From the cell containing the given text, extract its center point as [X, Y] coordinate. 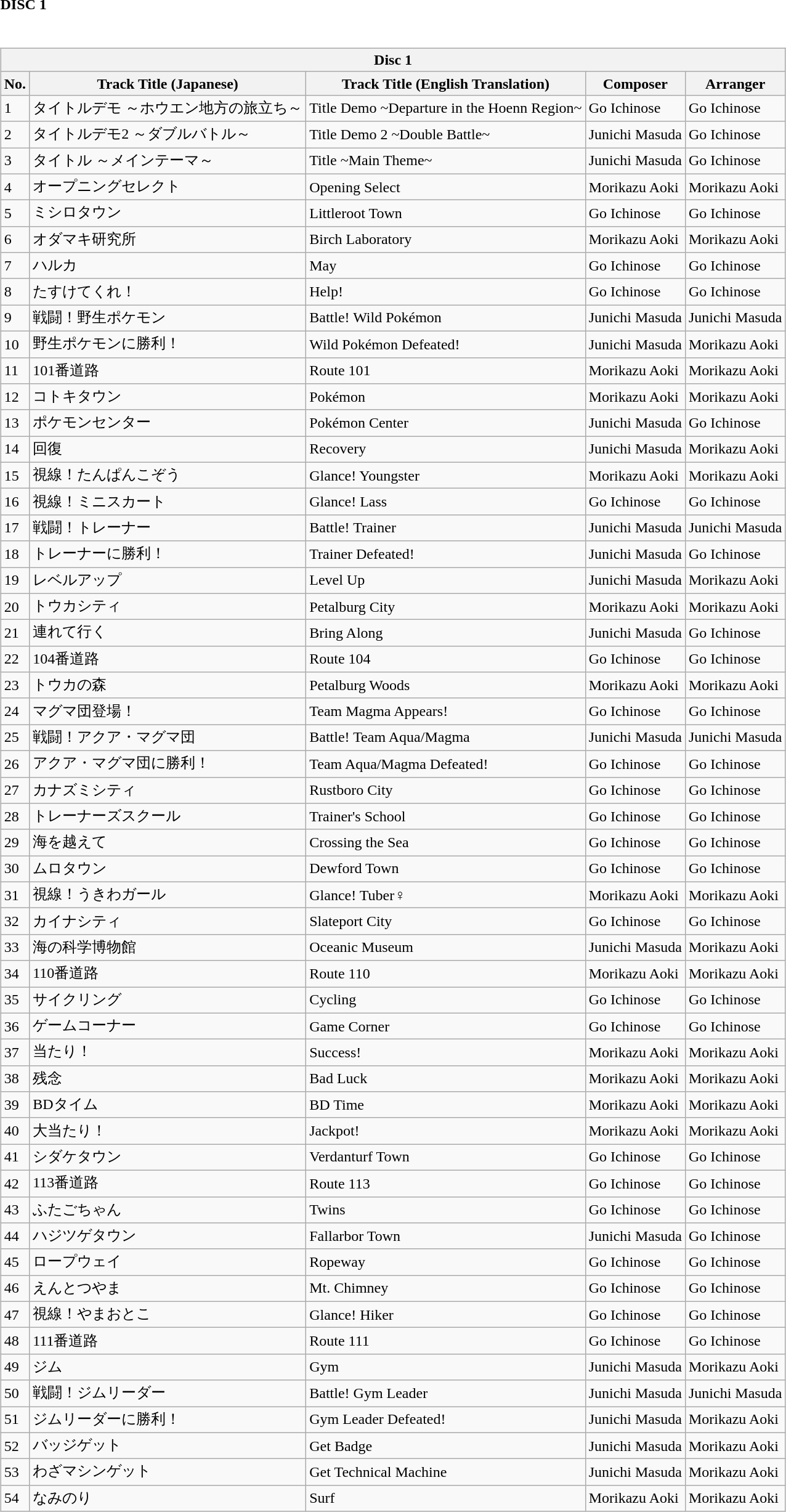
当たり！ [168, 1052]
Glance! Hiker [446, 1315]
40 [15, 1131]
Success! [446, 1052]
Littleroot Town [446, 213]
Birch Laboratory [446, 239]
16 [15, 502]
36 [15, 1026]
視線！やまおとこ [168, 1315]
野生ポケモンに勝利！ [168, 344]
タイトルデモ ～ホウエン地方の旅立ち～ [168, 108]
サイクリング [168, 1001]
Get Technical Machine [446, 1473]
49 [15, 1367]
Track Title (English Translation) [446, 83]
Surf [446, 1498]
52 [15, 1445]
41 [15, 1157]
32 [15, 922]
Battle! Trainer [446, 527]
37 [15, 1052]
35 [15, 1001]
Slateport City [446, 922]
視線！ミニスカート [168, 502]
34 [15, 973]
ジムリーダーに勝利！ [168, 1420]
Route 104 [446, 659]
BD Time [446, 1105]
トレーナーズスクール [168, 817]
Glance! Lass [446, 502]
ロープウェイ [168, 1262]
39 [15, 1105]
Bring Along [446, 633]
Bad Luck [446, 1078]
43 [15, 1210]
残念 [168, 1078]
26 [15, 764]
ハジツゲタウン [168, 1236]
Battle! Gym Leader [446, 1394]
Pokémon [446, 397]
ポケモンセンター [168, 423]
45 [15, 1262]
No. [15, 83]
30 [15, 869]
17 [15, 527]
Wild Pokémon Defeated! [446, 344]
Team Magma Appears! [446, 711]
戦闘！トレーナー [168, 527]
Trainer's School [446, 817]
28 [15, 817]
5 [15, 213]
Route 113 [446, 1183]
101番道路 [168, 371]
51 [15, 1420]
カイナシティ [168, 922]
23 [15, 685]
10 [15, 344]
Twins [446, 1210]
Petalburg City [446, 606]
Mt. Chimney [446, 1289]
20 [15, 606]
トウカシティ [168, 606]
7 [15, 266]
38 [15, 1078]
大当たり！ [168, 1131]
バッジゲット [168, 1445]
ミシロタウン [168, 213]
Ropeway [446, 1262]
なみのり [168, 1498]
Cycling [446, 1001]
Pokémon Center [446, 423]
46 [15, 1289]
18 [15, 555]
トレーナーに勝利！ [168, 555]
レベルアップ [168, 580]
ムロタウン [168, 869]
たすけてくれ！ [168, 292]
May [446, 266]
44 [15, 1236]
Glance! Youngster [446, 476]
Jackpot! [446, 1131]
コトキタウン [168, 397]
Verdanturf Town [446, 1157]
アクア・マグマ団に勝利！ [168, 764]
33 [15, 948]
Game Corner [446, 1026]
6 [15, 239]
視線！たんぱんこぞう [168, 476]
Oceanic Museum [446, 948]
111番道路 [168, 1341]
戦闘！アクア・マグマ団 [168, 738]
2 [15, 134]
22 [15, 659]
トウカの森 [168, 685]
戦闘！野生ポケモン [168, 318]
Title Demo 2 ~Double Battle~ [446, 134]
Route 111 [446, 1341]
わざマシンゲット [168, 1473]
4 [15, 187]
Team Aqua/Magma Defeated! [446, 764]
海を越えて [168, 843]
視線！うきわガール [168, 895]
えんとつやま [168, 1289]
ふたごちゃん [168, 1210]
Title Demo ~Departure in the Hoenn Region~ [446, 108]
Petalburg Woods [446, 685]
タイトルデモ2 ～ダブルバトル～ [168, 134]
9 [15, 318]
Crossing the Sea [446, 843]
オダマキ研究所 [168, 239]
54 [15, 1498]
Fallarbor Town [446, 1236]
Composer [635, 83]
47 [15, 1315]
8 [15, 292]
シダケタウン [168, 1157]
13 [15, 423]
カナズミシティ [168, 790]
回復 [168, 450]
53 [15, 1473]
Dewford Town [446, 869]
ゲームコーナー [168, 1026]
29 [15, 843]
BDタイム [168, 1105]
海の科学博物館 [168, 948]
113番道路 [168, 1183]
Trainer Defeated! [446, 555]
3 [15, 161]
Title ~Main Theme~ [446, 161]
戦闘！ジムリーダー [168, 1394]
12 [15, 397]
Opening Select [446, 187]
104番道路 [168, 659]
Route 101 [446, 371]
14 [15, 450]
Recovery [446, 450]
Help! [446, 292]
Rustboro City [446, 790]
Get Badge [446, 1445]
Track Title (Japanese) [168, 83]
25 [15, 738]
Battle! Team Aqua/Magma [446, 738]
ジム [168, 1367]
15 [15, 476]
ハルカ [168, 266]
Route 110 [446, 973]
21 [15, 633]
24 [15, 711]
Gym Leader Defeated! [446, 1420]
19 [15, 580]
連れて行く [168, 633]
Level Up [446, 580]
Battle! Wild Pokémon [446, 318]
48 [15, 1341]
Arranger [735, 83]
Glance! Tuber♀ [446, 895]
タイトル ～メインテーマ～ [168, 161]
1 [15, 108]
27 [15, 790]
110番道路 [168, 973]
Disc 1 [393, 60]
50 [15, 1394]
オープニングセレクト [168, 187]
Gym [446, 1367]
31 [15, 895]
マグマ団登場！ [168, 711]
11 [15, 371]
42 [15, 1183]
